Detect which cell encompasses the target text, then output its [x, y] center coordinate. 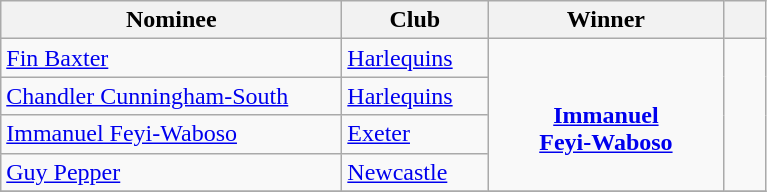
Newcastle [415, 172]
Chandler Cunningham-South [172, 96]
ImmanuelFeyi-Waboso [606, 115]
Nominee [172, 20]
Guy Pepper [172, 172]
Club [415, 20]
Immanuel Feyi-Waboso [172, 134]
Winner [606, 20]
Fin Baxter [172, 58]
Exeter [415, 134]
